Capture the cell that displays the provided text and extract its [X, Y] central coordinate. 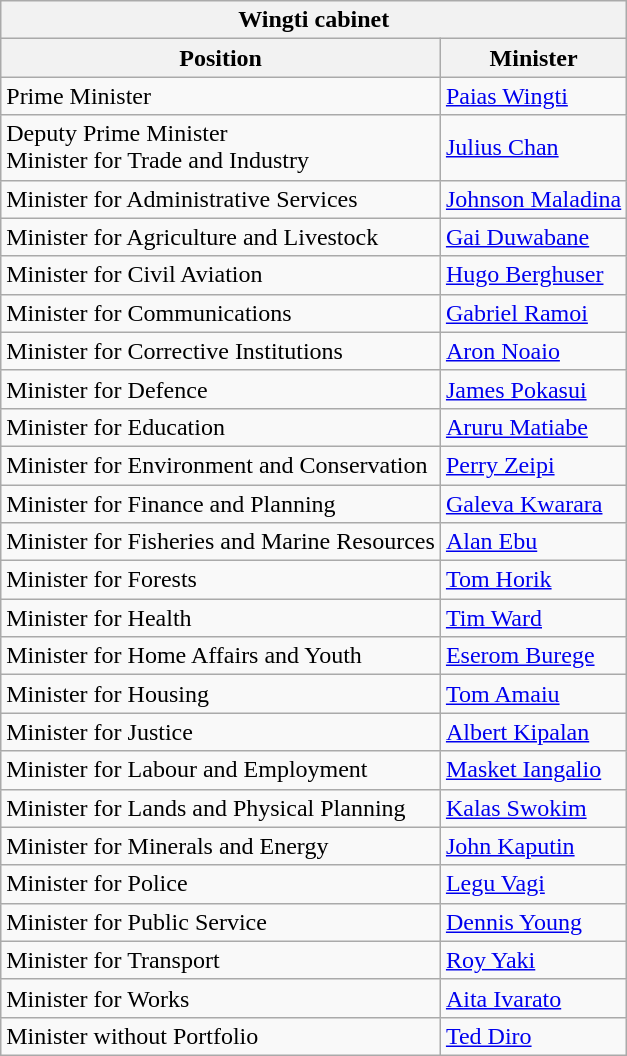
Minister for Corrective Institutions [221, 351]
Tim Ward [533, 618]
Gai Duwabane [533, 237]
Perry Zeipi [533, 465]
Minister [533, 58]
Minister for Police [221, 884]
Tom Horik [533, 580]
Minister for Home Affairs and Youth [221, 656]
Minister for Finance and Planning [221, 503]
Hugo Berghuser [533, 275]
Minister for Education [221, 427]
Deputy Prime MinisterMinister for Trade and Industry [221, 148]
Galeva Kwarara [533, 503]
Masket Iangalio [533, 770]
Minister for Minerals and Energy [221, 846]
Minister for Environment and Conservation [221, 465]
Aruru Matiabe [533, 427]
Minister for Agriculture and Livestock [221, 237]
Minister for Communications [221, 313]
Albert Kipalan [533, 732]
John Kaputin [533, 846]
Julius Chan [533, 148]
Minister for Transport [221, 960]
Minister for Works [221, 998]
Johnson Maladina [533, 199]
Wingti cabinet [314, 20]
Ted Diro [533, 1036]
Minister for Housing [221, 694]
Minister for Administrative Services [221, 199]
Prime Minister [221, 96]
Roy Yaki [533, 960]
Tom Amaiu [533, 694]
Minister for Lands and Physical Planning [221, 808]
Minister for Health [221, 618]
Minister for Fisheries and Marine Resources [221, 542]
Legu Vagi [533, 884]
Minister for Justice [221, 732]
Alan Ebu [533, 542]
Paias Wingti [533, 96]
Dennis Young [533, 922]
Minister for Forests [221, 580]
Minister for Public Service [221, 922]
Aron Noaio [533, 351]
Minister for Civil Aviation [221, 275]
Minister for Defence [221, 389]
Gabriel Ramoi [533, 313]
Aita Ivarato [533, 998]
Eserom Burege [533, 656]
James Pokasui [533, 389]
Kalas Swokim [533, 808]
Minister without Portfolio [221, 1036]
Minister for Labour and Employment [221, 770]
Position [221, 58]
